Provide the (X, Y) coordinate of the cell's center where the given text is located.  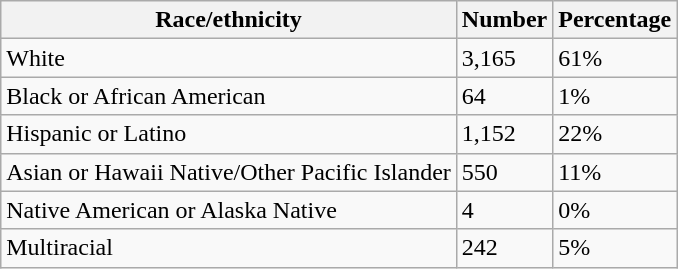
Hispanic or Latino (229, 134)
Percentage (615, 20)
11% (615, 172)
1,152 (504, 134)
Multiracial (229, 248)
242 (504, 248)
Native American or Alaska Native (229, 210)
3,165 (504, 58)
Race/ethnicity (229, 20)
Asian or Hawaii Native/Other Pacific Islander (229, 172)
550 (504, 172)
5% (615, 248)
White (229, 58)
64 (504, 96)
1% (615, 96)
Number (504, 20)
0% (615, 210)
22% (615, 134)
4 (504, 210)
Black or African American (229, 96)
61% (615, 58)
